Extract the [x, y] coordinate from the center of the cell holding the provided text.  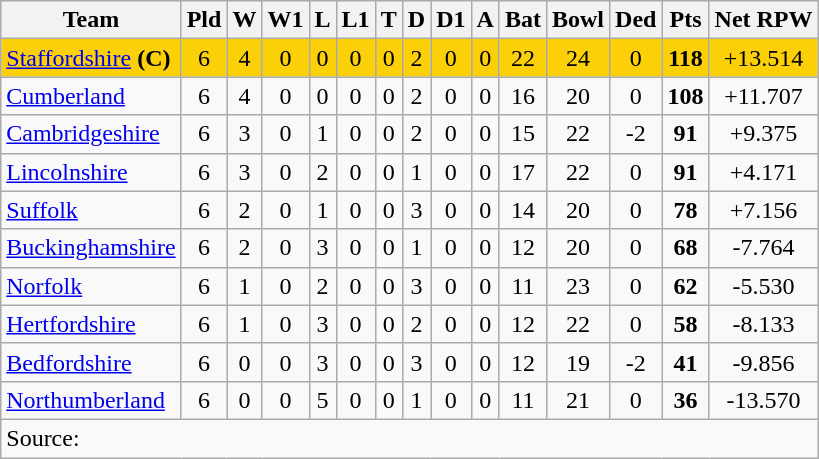
+9.375 [764, 134]
36 [686, 400]
Buckinghamshire [91, 248]
14 [522, 210]
W1 [286, 20]
21 [578, 400]
24 [578, 58]
Hertfordshire [91, 324]
+11.707 [764, 96]
78 [686, 210]
118 [686, 58]
L [322, 20]
41 [686, 362]
-13.570 [764, 400]
+4.171 [764, 172]
17 [522, 172]
T [388, 20]
62 [686, 286]
Norfolk [91, 286]
108 [686, 96]
Lincolnshire [91, 172]
Suffolk [91, 210]
Bat [522, 20]
+13.514 [764, 58]
Pts [686, 20]
D [416, 20]
Team [91, 20]
Source: [410, 438]
58 [686, 324]
Bowl [578, 20]
-8.133 [764, 324]
+7.156 [764, 210]
5 [322, 400]
19 [578, 362]
15 [522, 134]
Cambridgeshire [91, 134]
Pld [204, 20]
A [485, 20]
W [244, 20]
16 [522, 96]
L1 [356, 20]
68 [686, 248]
Bedfordshire [91, 362]
-5.530 [764, 286]
23 [578, 286]
Northumberland [91, 400]
Cumberland [91, 96]
-9.856 [764, 362]
Net RPW [764, 20]
Ded [636, 20]
D1 [451, 20]
-7.764 [764, 248]
Staffordshire (C) [91, 58]
